Extract the [x, y] coordinate from the center of the cell holding the provided text.  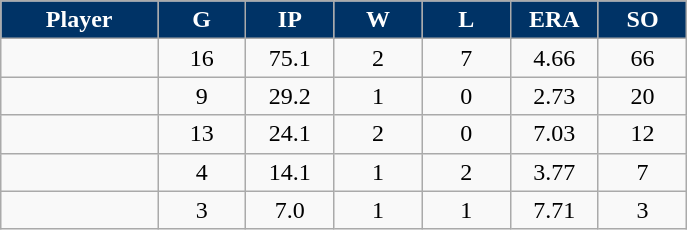
ERA [554, 20]
16 [202, 58]
24.1 [290, 134]
SO [642, 20]
29.2 [290, 96]
7.03 [554, 134]
Player [80, 20]
75.1 [290, 58]
20 [642, 96]
2.73 [554, 96]
9 [202, 96]
4 [202, 172]
W [378, 20]
7.0 [290, 210]
7.71 [554, 210]
66 [642, 58]
3.77 [554, 172]
L [466, 20]
14.1 [290, 172]
13 [202, 134]
G [202, 20]
12 [642, 134]
IP [290, 20]
4.66 [554, 58]
